Scan for the cell matching the given text and deliver its (x, y) coordinate at center. 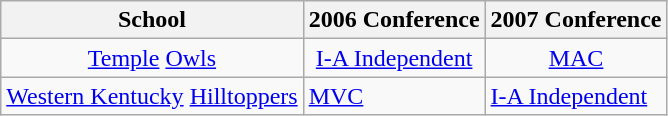
Western Kentucky Hilltoppers (152, 96)
MVC (394, 96)
School (152, 20)
2006 Conference (394, 20)
2007 Conference (576, 20)
MAC (576, 58)
Temple Owls (152, 58)
